Search for the cell housing the specified text and yield its (X, Y) center coordinate. 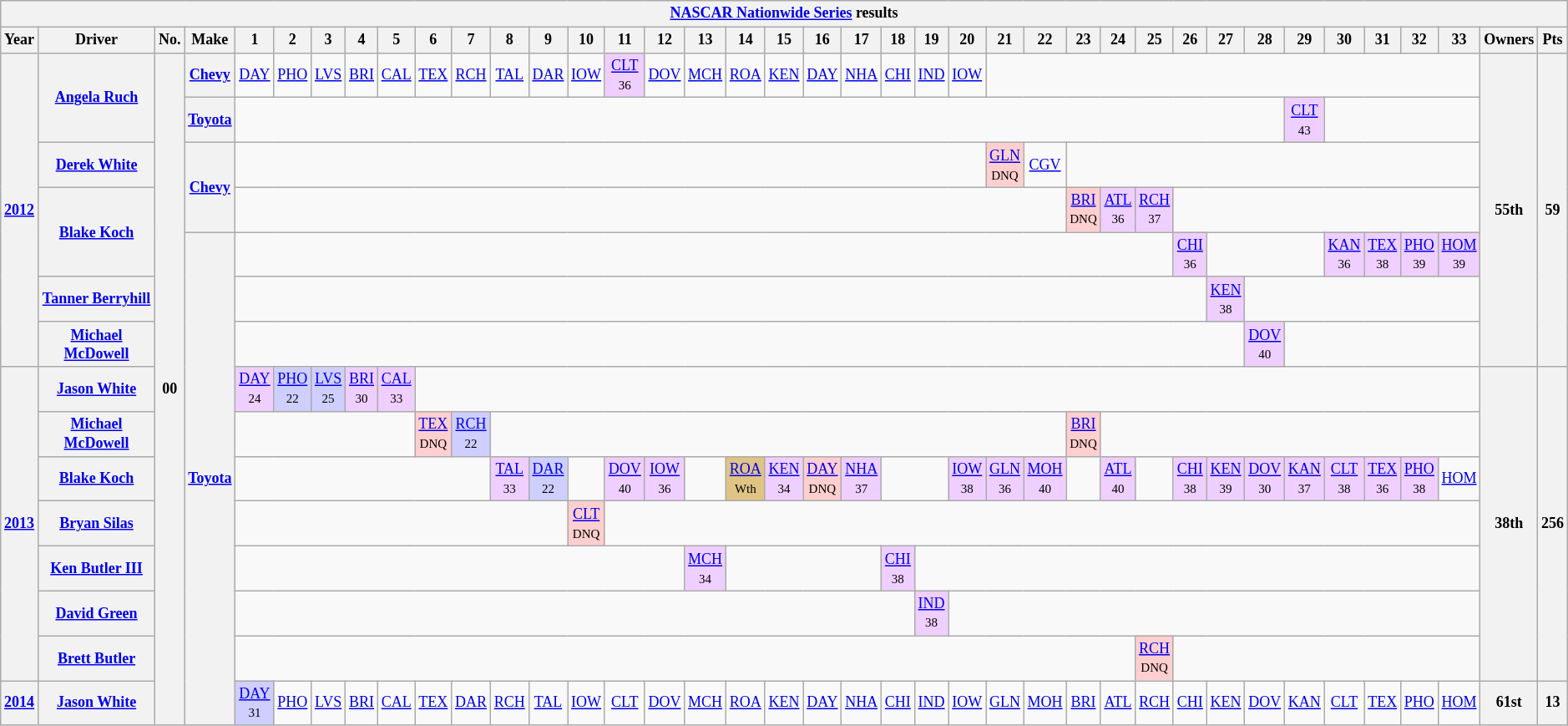
61st (1510, 703)
23 (1084, 40)
CGV (1045, 165)
IOW36 (665, 479)
Derek White (96, 165)
Pts (1553, 40)
IOW38 (967, 479)
Owners (1510, 40)
KEN39 (1226, 479)
8 (509, 40)
RCH37 (1155, 210)
15 (784, 40)
LVS25 (329, 389)
28 (1265, 40)
11 (625, 40)
9 (548, 40)
5 (396, 40)
12 (665, 40)
PHO38 (1419, 479)
25 (1155, 40)
CLT43 (1305, 120)
TAL33 (509, 479)
Tanner Berryhill (96, 299)
KEN34 (784, 479)
38th (1510, 524)
3 (329, 40)
19 (932, 40)
59 (1553, 210)
ATL40 (1118, 479)
DAY24 (255, 389)
MCH34 (706, 568)
ATL (1118, 703)
Bryan Silas (96, 524)
29 (1305, 40)
55th (1510, 210)
24 (1118, 40)
CLT38 (1344, 479)
MOH40 (1045, 479)
6 (433, 40)
IND38 (932, 613)
CAL33 (396, 389)
KAN36 (1344, 255)
GLN36 (1005, 479)
27 (1226, 40)
1 (255, 40)
ROAWth (745, 479)
PHO22 (292, 389)
PHO39 (1419, 255)
21 (1005, 40)
CLTDNQ (586, 524)
DOV30 (1265, 479)
CLT36 (625, 75)
Year (20, 40)
7 (471, 40)
256 (1553, 524)
Driver (96, 40)
TEX36 (1383, 479)
32 (1419, 40)
33 (1459, 40)
2 (292, 40)
2012 (20, 210)
16 (822, 40)
HOM39 (1459, 255)
GLN (1005, 703)
2013 (20, 524)
18 (898, 40)
DAR22 (548, 479)
MOH (1045, 703)
4 (362, 40)
KEN38 (1226, 299)
2014 (20, 703)
Ken Butler III (96, 568)
00 (170, 389)
RCH22 (471, 434)
No. (170, 40)
30 (1344, 40)
NHA37 (862, 479)
22 (1045, 40)
CHI36 (1190, 255)
Make (210, 40)
10 (586, 40)
NASCAR Nationwide Series results (784, 13)
26 (1190, 40)
DAY31 (255, 703)
GLNDNQ (1005, 165)
20 (967, 40)
DAYDNQ (822, 479)
Brett Butler (96, 658)
KAN37 (1305, 479)
David Green (96, 613)
RCHDNQ (1155, 658)
17 (862, 40)
TEXDNQ (433, 434)
14 (745, 40)
ATL36 (1118, 210)
BRI30 (362, 389)
Angela Ruch (96, 97)
31 (1383, 40)
KAN (1305, 703)
TEX38 (1383, 255)
